Locate the cell with the specified text and output its (X, Y) center coordinate. 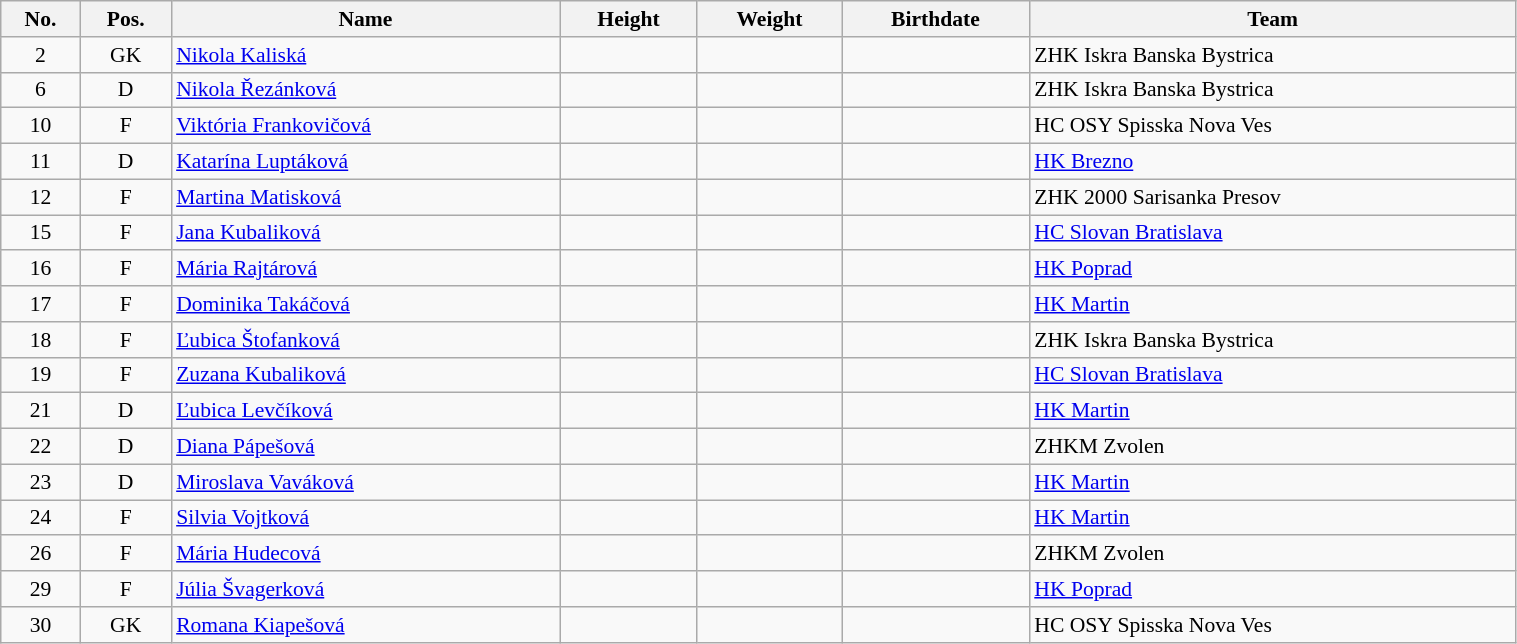
Ľubica Levčíková (366, 411)
Name (366, 19)
6 (41, 90)
Zuzana Kubaliková (366, 375)
Júlia Švagerková (366, 589)
Viktória Frankovičová (366, 126)
16 (41, 269)
Nikola Kaliská (366, 55)
Romana Kiapešová (366, 625)
Weight (769, 19)
29 (41, 589)
Nikola Řezánková (366, 90)
Miroslava Vaváková (366, 482)
Birthdate (936, 19)
Team (1272, 19)
11 (41, 162)
Dominika Takáčová (366, 304)
Ľubica Štofanková (366, 340)
2 (41, 55)
18 (41, 340)
Diana Pápešová (366, 447)
Jana Kubaliková (366, 233)
21 (41, 411)
HK Brezno (1272, 162)
23 (41, 482)
15 (41, 233)
19 (41, 375)
26 (41, 554)
Martina Matisková (366, 197)
ZHK 2000 Sarisanka Presov (1272, 197)
Silvia Vojtková (366, 518)
Mária Hudecová (366, 554)
Katarína Luptáková (366, 162)
Height (629, 19)
22 (41, 447)
Pos. (126, 19)
24 (41, 518)
17 (41, 304)
12 (41, 197)
No. (41, 19)
30 (41, 625)
10 (41, 126)
Mária Rajtárová (366, 269)
